Locate the cell with the specified text and output its (x, y) center coordinate. 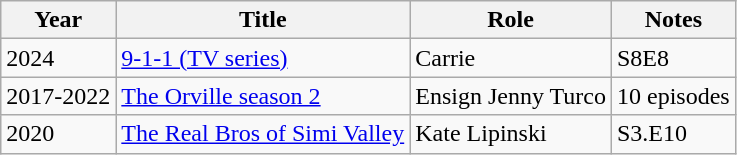
2017-2022 (58, 96)
10 episodes (673, 96)
Year (58, 20)
The Orville season 2 (263, 96)
Notes (673, 20)
Ensign Jenny Turco (511, 96)
9-1-1 (TV series) (263, 58)
Role (511, 20)
S3.E10 (673, 134)
The Real Bros of Simi Valley (263, 134)
Carrie (511, 58)
Title (263, 20)
2024 (58, 58)
2020 (58, 134)
Kate Lipinski (511, 134)
S8E8 (673, 58)
